Determine the [x, y] coordinate at the center of the cell enclosing the given text.  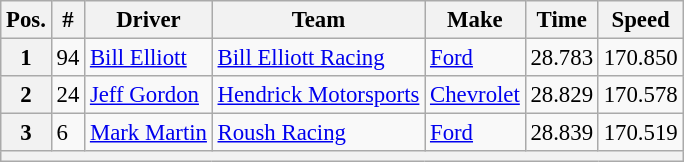
3 [26, 133]
94 [68, 58]
1 [26, 58]
Bill Elliott Racing [318, 58]
24 [68, 95]
28.783 [562, 58]
Team [318, 20]
170.519 [640, 133]
Make [475, 20]
Roush Racing [318, 133]
28.829 [562, 95]
Time [562, 20]
6 [68, 133]
Driver [149, 20]
170.850 [640, 58]
Bill Elliott [149, 58]
# [68, 20]
Jeff Gordon [149, 95]
Hendrick Motorsports [318, 95]
Mark Martin [149, 133]
170.578 [640, 95]
28.839 [562, 133]
Pos. [26, 20]
Speed [640, 20]
Chevrolet [475, 95]
2 [26, 95]
